For the text-containing cell, return its midpoint in [x, y] coordinate format. 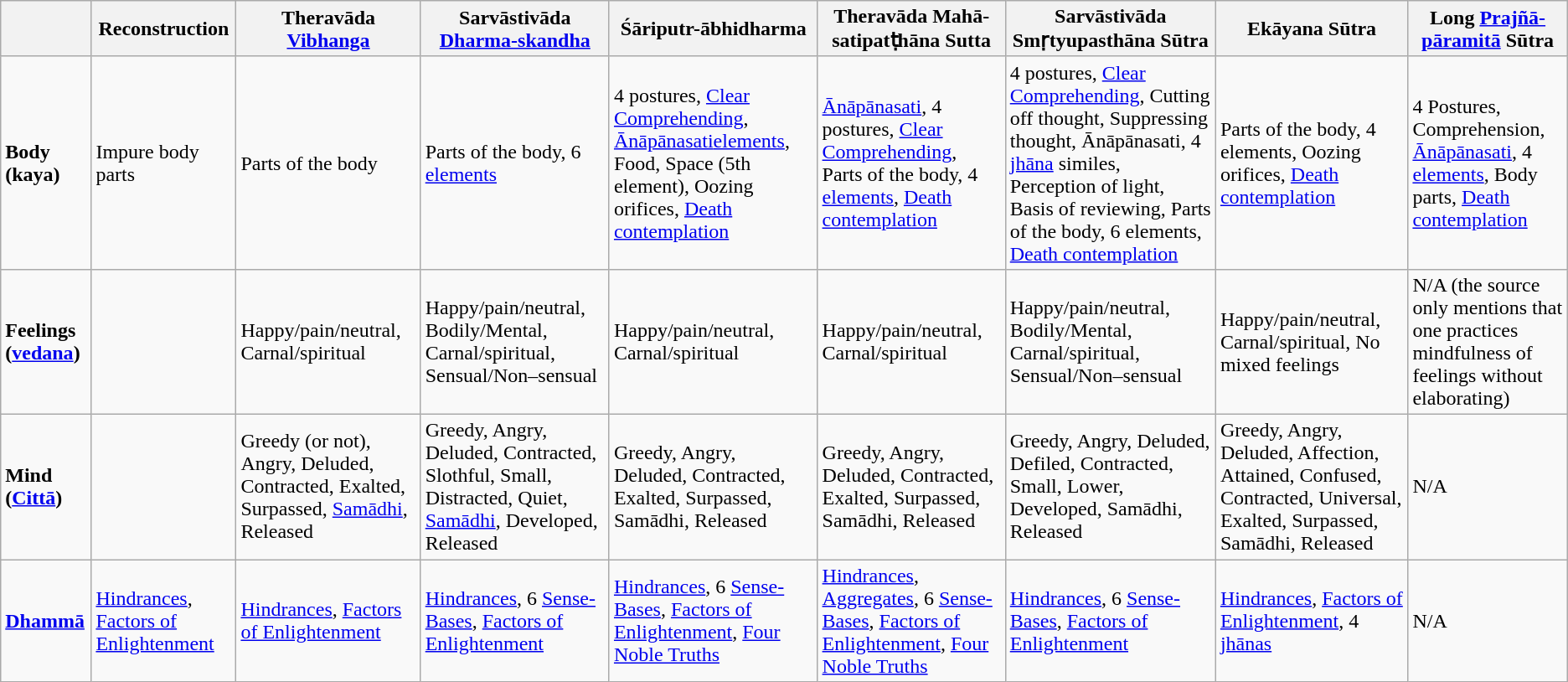
Parts of the body [328, 163]
Ekāyana Sūtra [1312, 28]
Reconstruction [164, 28]
Mind (Cittā) [46, 486]
Hindrances, Aggregates, 6 Sense-Bases, Factors of Enlightenment, Four Noble Truths [911, 621]
Hindrances, 6 Sense-Bases, Factors of Enlightenment, Four Noble Truths [714, 621]
4 postures, Clear Comprehending, Ānāpānasatielements, Food, Space (5th element), Oozing orifices, Death contemplation [714, 163]
Greedy, Angry, Deluded, Defiled, Contracted, Small, Lower, Developed, Samādhi, Released [1111, 486]
Greedy, Angry, Deluded, Affection, Attained, Confused, Contracted, Universal, Exalted, Surpassed, Samādhi, Released [1312, 486]
Ānāpānasati, 4 postures, Clear Comprehending, Parts of the body, 4 elements, Death contemplation [911, 163]
Dhammā [46, 621]
Theravāda Mahā-satipatṭhāna Sutta [911, 28]
Parts of the body, 6 elements [514, 163]
Body (kaya) [46, 163]
Sarvāstivāda Dharma-skandha [514, 28]
Long Prajñā-pāramitā Sūtra [1488, 28]
Greedy, Angry, Deluded, Contracted, Slothful, Small, Distracted, Quiet, Samādhi, Developed, Released [514, 486]
Śāriputr-ābhidharma [714, 28]
N/A (the source only mentions that one practices mindfulness of feelings without elaborating) [1488, 342]
Sarvāstivāda Smṛtyupasthāna Sūtra [1111, 28]
Hindrances, Factors of Enlightenment, 4 jhānas [1312, 621]
Impure body parts [164, 163]
Happy/pain/neutral, Carnal/spiritual, No mixed feelings [1312, 342]
Greedy (or not), Angry, Deluded, Contracted, Exalted, Surpassed, Samādhi, Released [328, 486]
Theravāda Vibhanga [328, 28]
4 Postures, Comprehension, Ānāpānasati, 4 elements, Body parts, Death contemplation [1488, 163]
Parts of the body, 4 elements, Oozing orifices, Death contemplation [1312, 163]
Feelings (vedana) [46, 342]
